For the text-containing cell, return its midpoint in (x, y) coordinate format. 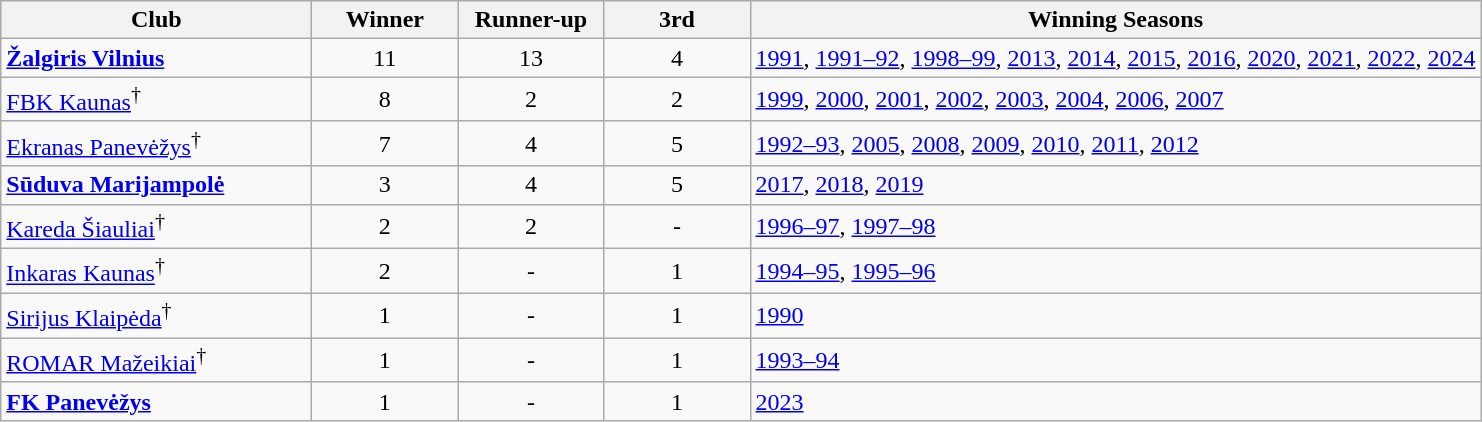
Kareda Šiauliai† (156, 226)
1996–97, 1997–98 (1116, 226)
3 (385, 185)
ROMAR Mažeikiai† (156, 360)
Club (156, 20)
1992–93, 2005, 2008, 2009, 2010, 2011, 2012 (1116, 144)
Ekranas Panevėžys† (156, 144)
8 (385, 100)
2023 (1116, 401)
Runner-up (531, 20)
Sūduva Marijampolė (156, 185)
Winning Seasons (1116, 20)
3rd (677, 20)
1999, 2000, 2001, 2002, 2003, 2004, 2006, 2007 (1116, 100)
Žalgiris Vilnius (156, 58)
1990 (1116, 316)
Sirijus Klaipėda† (156, 316)
7 (385, 144)
11 (385, 58)
13 (531, 58)
1991, 1991–92, 1998–99, 2013, 2014, 2015, 2016, 2020, 2021, 2022, 2024 (1116, 58)
1993–94 (1116, 360)
Winner (385, 20)
Inkaras Kaunas† (156, 272)
2017, 2018, 2019 (1116, 185)
1994–95, 1995–96 (1116, 272)
FK Panevėžys (156, 401)
FBK Kaunas† (156, 100)
